Return (X, Y) of the center of cell containing provided text 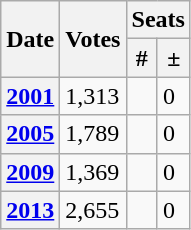
Date (30, 39)
1,369 (93, 172)
2013 (30, 210)
# (142, 58)
2009 (30, 172)
1,789 (93, 134)
2001 (30, 96)
± (174, 58)
2005 (30, 134)
Seats (158, 20)
Votes (93, 39)
2,655 (93, 210)
1,313 (93, 96)
